Output the [x, y] coordinate of the center of the cell containing the given text.  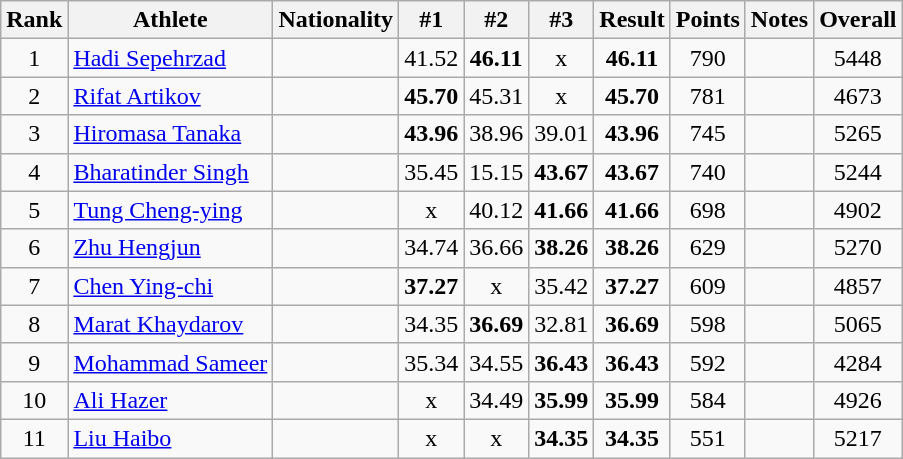
3 [34, 134]
5270 [858, 248]
584 [708, 400]
35.42 [562, 286]
Nationality [336, 20]
Liu Haibo [170, 438]
38.96 [496, 134]
Overall [858, 20]
Chen Ying-chi [170, 286]
Points [708, 20]
#2 [496, 20]
8 [34, 324]
9 [34, 362]
5244 [858, 172]
34.55 [496, 362]
5448 [858, 58]
551 [708, 438]
#3 [562, 20]
40.12 [496, 210]
5217 [858, 438]
34.49 [496, 400]
#1 [432, 20]
Hadi Sepehrzad [170, 58]
2 [34, 96]
6 [34, 248]
Mohammad Sameer [170, 362]
740 [708, 172]
745 [708, 134]
629 [708, 248]
609 [708, 286]
35.45 [432, 172]
32.81 [562, 324]
698 [708, 210]
15.15 [496, 172]
Notes [779, 20]
Tung Cheng-ying [170, 210]
4902 [858, 210]
5065 [858, 324]
4857 [858, 286]
Athlete [170, 20]
4284 [858, 362]
1 [34, 58]
10 [34, 400]
Rank [34, 20]
11 [34, 438]
598 [708, 324]
5 [34, 210]
5265 [858, 134]
7 [34, 286]
Hiromasa Tanaka [170, 134]
592 [708, 362]
35.34 [432, 362]
Rifat Artikov [170, 96]
Bharatinder Singh [170, 172]
34.74 [432, 248]
Zhu Hengjun [170, 248]
790 [708, 58]
36.66 [496, 248]
781 [708, 96]
Marat Khaydarov [170, 324]
Ali Hazer [170, 400]
4673 [858, 96]
39.01 [562, 134]
Result [632, 20]
4926 [858, 400]
45.31 [496, 96]
41.52 [432, 58]
4 [34, 172]
